Find where the given text appears and provide that cell's center as (x, y) coordinate. 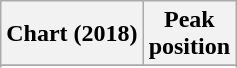
Peak position (189, 34)
Chart (2018) (72, 34)
